From the cell containing the given text, extract its center point as [X, Y] coordinate. 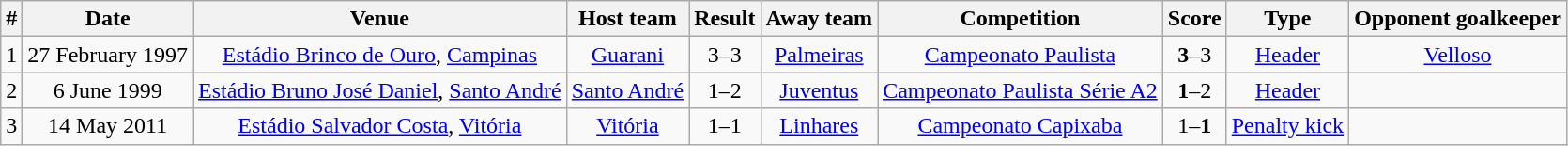
Campeonato Paulista [1021, 55]
6 June 1999 [108, 90]
14 May 2011 [108, 126]
Date [108, 19]
Estádio Bruno José Daniel, Santo André [380, 90]
# [11, 19]
Vitória [627, 126]
Host team [627, 19]
Estádio Salvador Costa, Vitória [380, 126]
Opponent goalkeeper [1458, 19]
Estádio Brinco de Ouro, Campinas [380, 55]
Venue [380, 19]
Campeonato Capixaba [1021, 126]
Palmeiras [819, 55]
Juventus [819, 90]
Result [725, 19]
Guarani [627, 55]
Campeonato Paulista Série A2 [1021, 90]
Santo André [627, 90]
1 [11, 55]
Linhares [819, 126]
2 [11, 90]
Competition [1021, 19]
Type [1287, 19]
Away team [819, 19]
Velloso [1458, 55]
Score [1194, 19]
27 February 1997 [108, 55]
3 [11, 126]
Penalty kick [1287, 126]
